Capture the cell that displays the provided text and extract its (X, Y) central coordinate. 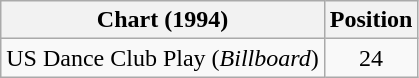
US Dance Club Play (Billboard) (162, 58)
Chart (1994) (162, 20)
24 (371, 58)
Position (371, 20)
